Detect which cell encompasses the target text, then output its (X, Y) center coordinate. 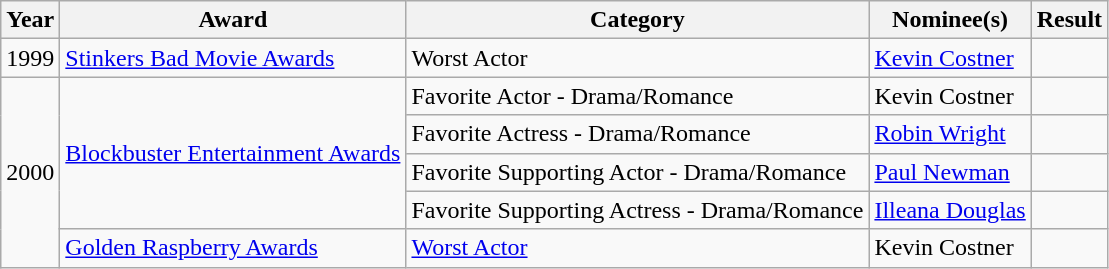
Golden Raspberry Awards (233, 248)
Robin Wright (950, 134)
Award (233, 20)
Blockbuster Entertainment Awards (233, 153)
Paul Newman (950, 172)
Category (638, 20)
Favorite Supporting Actress - Drama/Romance (638, 210)
Stinkers Bad Movie Awards (233, 58)
Favorite Supporting Actor - Drama/Romance (638, 172)
Illeana Douglas (950, 210)
Favorite Actress - Drama/Romance (638, 134)
Year (30, 20)
Favorite Actor - Drama/Romance (638, 96)
Nominee(s) (950, 20)
Result (1069, 20)
1999 (30, 58)
2000 (30, 172)
